Identify which cell holds the provided text, then report its (X, Y) central coordinate. 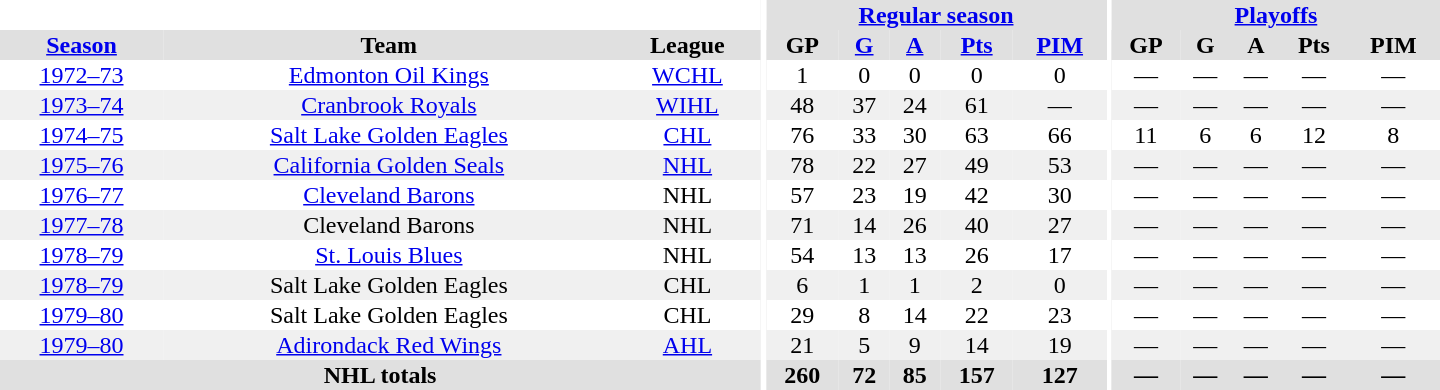
1974–75 (82, 135)
78 (802, 165)
5 (864, 345)
Regular season (936, 15)
42 (976, 195)
Adirondack Red Wings (389, 345)
61 (976, 105)
2 (976, 285)
57 (802, 195)
WIHL (688, 105)
1976–77 (82, 195)
California Golden Seals (389, 165)
9 (916, 345)
AHL (688, 345)
66 (1060, 135)
54 (802, 255)
85 (916, 375)
Team (389, 45)
Season (82, 45)
127 (1060, 375)
21 (802, 345)
Edmonton Oil Kings (389, 75)
17 (1060, 255)
37 (864, 105)
St. Louis Blues (389, 255)
1972–73 (82, 75)
76 (802, 135)
24 (916, 105)
Cranbrook Royals (389, 105)
WCHL (688, 75)
11 (1146, 135)
1975–76 (82, 165)
12 (1314, 135)
1973–74 (82, 105)
53 (1060, 165)
260 (802, 375)
157 (976, 375)
League (688, 45)
71 (802, 225)
NHL totals (380, 375)
63 (976, 135)
29 (802, 315)
72 (864, 375)
48 (802, 105)
Playoffs (1276, 15)
40 (976, 225)
33 (864, 135)
1977–78 (82, 225)
49 (976, 165)
